Determine the (x, y) coordinate at the center of the cell enclosing the given text.  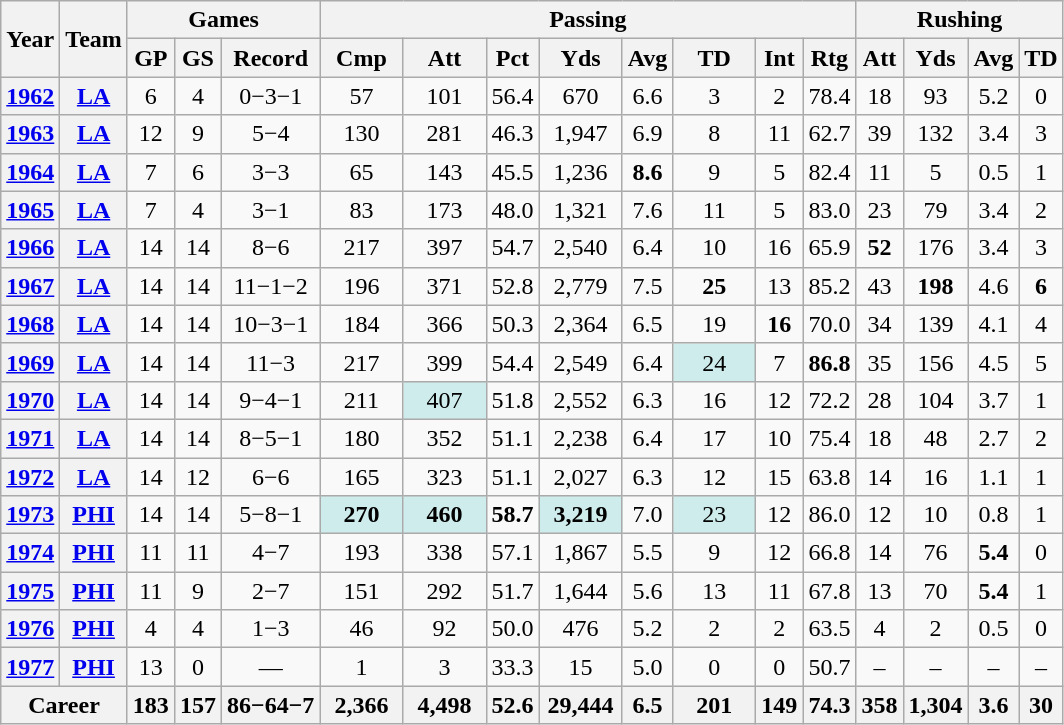
101 (444, 96)
2,779 (580, 286)
2.7 (994, 438)
2,238 (580, 438)
1969 (30, 362)
8−5−1 (270, 438)
1963 (30, 134)
3.6 (994, 705)
Year (30, 39)
34 (880, 324)
39 (880, 134)
11−1−2 (270, 286)
2,540 (580, 248)
1966 (30, 248)
211 (362, 400)
1,644 (580, 591)
0−3−1 (270, 96)
Games (224, 20)
292 (444, 591)
8−6 (270, 248)
62.7 (830, 134)
— (270, 667)
57 (362, 96)
Passing (588, 20)
3−1 (270, 210)
6−6 (270, 477)
Cmp (362, 58)
75.4 (830, 438)
GS (198, 58)
130 (362, 134)
Record (270, 58)
3,219 (580, 515)
397 (444, 248)
1,236 (580, 172)
460 (444, 515)
57.1 (512, 553)
371 (444, 286)
149 (780, 705)
1,867 (580, 553)
183 (150, 705)
70 (936, 591)
86−64−7 (270, 705)
66.8 (830, 553)
48.0 (512, 210)
165 (362, 477)
143 (444, 172)
407 (444, 400)
63.5 (830, 629)
54.7 (512, 248)
56.4 (512, 96)
184 (362, 324)
1,321 (580, 210)
7.6 (648, 210)
79 (936, 210)
GP (150, 58)
1964 (30, 172)
1962 (30, 96)
173 (444, 210)
65 (362, 172)
8 (714, 134)
5−8−1 (270, 515)
2−7 (270, 591)
70.0 (830, 324)
65.9 (830, 248)
92 (444, 629)
3.7 (994, 400)
476 (580, 629)
1965 (30, 210)
4−7 (270, 553)
76 (936, 553)
1968 (30, 324)
1−3 (270, 629)
52.8 (512, 286)
132 (936, 134)
85.2 (830, 286)
Pct (512, 58)
196 (362, 286)
1970 (30, 400)
9−4−1 (270, 400)
52 (880, 248)
50.0 (512, 629)
93 (936, 96)
2,366 (362, 705)
Team (94, 39)
4.6 (994, 286)
6.6 (648, 96)
670 (580, 96)
52.6 (512, 705)
Rtg (830, 58)
358 (880, 705)
198 (936, 286)
58.7 (512, 515)
63.8 (830, 477)
86.8 (830, 362)
2,027 (580, 477)
72.2 (830, 400)
2,364 (580, 324)
78.4 (830, 96)
8.6 (648, 172)
1.1 (994, 477)
1972 (30, 477)
17 (714, 438)
83.0 (830, 210)
1976 (30, 629)
6.9 (648, 134)
11−3 (270, 362)
19 (714, 324)
193 (362, 553)
7.5 (648, 286)
4,498 (444, 705)
Int (780, 58)
270 (362, 515)
2,552 (580, 400)
74.3 (830, 705)
4.1 (994, 324)
45.5 (512, 172)
4.5 (994, 362)
5−4 (270, 134)
176 (936, 248)
157 (198, 705)
43 (880, 286)
82.4 (830, 172)
156 (936, 362)
352 (444, 438)
1971 (30, 438)
7.0 (648, 515)
180 (362, 438)
51.7 (512, 591)
50.7 (830, 667)
1973 (30, 515)
338 (444, 553)
104 (936, 400)
25 (714, 286)
281 (444, 134)
1967 (30, 286)
51.8 (512, 400)
1977 (30, 667)
151 (362, 591)
35 (880, 362)
33.3 (512, 667)
10−3−1 (270, 324)
201 (714, 705)
50.3 (512, 324)
86.0 (830, 515)
366 (444, 324)
46 (362, 629)
5.5 (648, 553)
1974 (30, 553)
83 (362, 210)
30 (1041, 705)
28 (880, 400)
Career (64, 705)
24 (714, 362)
46.3 (512, 134)
67.8 (830, 591)
Rushing (960, 20)
5.0 (648, 667)
0.8 (994, 515)
54.4 (512, 362)
139 (936, 324)
399 (444, 362)
48 (936, 438)
1,304 (936, 705)
2,549 (580, 362)
29,444 (580, 705)
1975 (30, 591)
323 (444, 477)
3−3 (270, 172)
5.6 (648, 591)
1,947 (580, 134)
